Determine the (X, Y) coordinate at the center of the cell enclosing the given text.  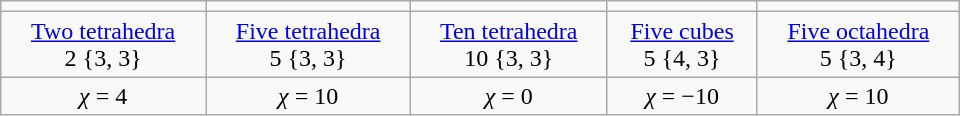
χ = −10 (682, 96)
Ten tetrahedra10 {3, 3} (509, 44)
Five cubes5 {4, 3} (682, 44)
χ = 4 (104, 96)
χ = 0 (509, 96)
Five octahedra5 {3, 4} (858, 44)
Two tetrahedra2 {3, 3} (104, 44)
Five tetrahedra5 {3, 3} (308, 44)
